Detect which cell encompasses the target text, then output its [X, Y] center coordinate. 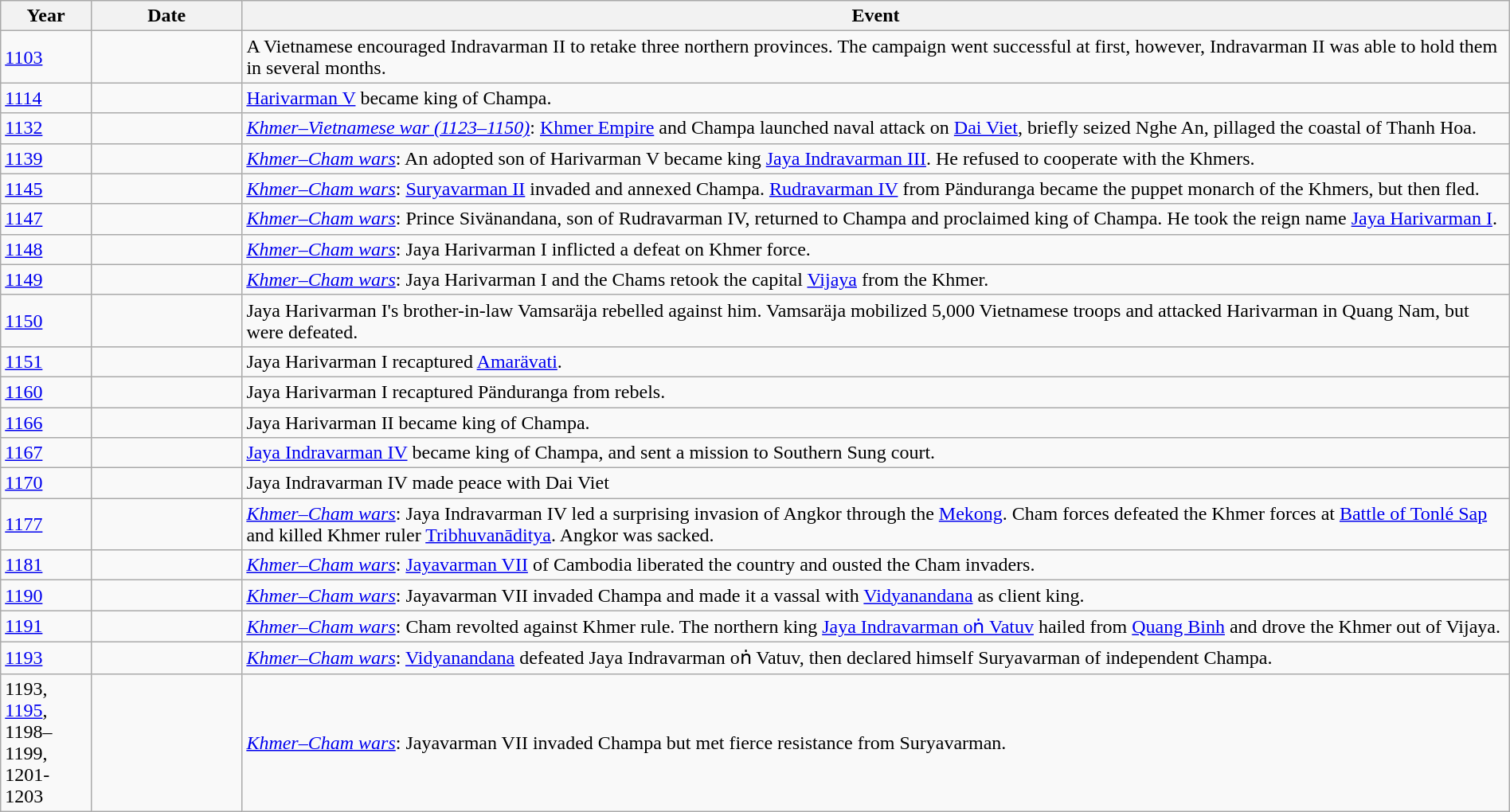
Khmer–Cham wars: An adopted son of Harivarman V became king Jaya Indravarman III. He refused to cooperate with the Khmers. [876, 158]
1132 [46, 128]
Khmer–Cham wars: Jayavarman VII invaded Champa and made it a vassal with Vidyanandana as client king. [876, 595]
Jaya Indravarman IV became king of Champa, and sent a mission to Southern Sung court. [876, 453]
1181 [46, 565]
Event [876, 16]
1151 [46, 361]
Year [46, 16]
Khmer–Cham wars: Jaya Harivarman I and the Chams retook the capital Vijaya from the Khmer. [876, 279]
Date [166, 16]
1150 [46, 320]
Khmer–Cham wars: Jaya Harivarman I inflicted a defeat on Khmer force. [876, 249]
1160 [46, 392]
1167 [46, 453]
Jaya Harivarman I recaptured Amarävati. [876, 361]
1147 [46, 219]
1139 [46, 158]
1193, 1195, 1198–1199, 1201-1203 [46, 742]
1166 [46, 423]
Khmer–Cham wars: Jayavarman VII of Cambodia liberated the country and ousted the Cham invaders. [876, 565]
1114 [46, 98]
Jaya Indravarman IV made peace with Dai Viet [876, 483]
1177 [46, 524]
Jaya Harivarman II became king of Champa. [876, 423]
Jaya Harivarman I recaptured Pänduranga from rebels. [876, 392]
1145 [46, 189]
1170 [46, 483]
1190 [46, 595]
1193 [46, 658]
Khmer–Cham wars: Vidyanandana defeated Jaya Indravarman oṅ Vatuv, then declared himself Suryavarman of independent Champa. [876, 658]
1148 [46, 249]
Harivarman V became king of Champa. [876, 98]
1103 [46, 57]
Khmer–Cham wars: Jayavarman VII invaded Champa but met fierce resistance from Suryavarman. [876, 742]
Khmer–Cham wars: Suryavarman II invaded and annexed Champa. Rudravarman IV from Pänduranga became the puppet monarch of the Khmers, but then fled. [876, 189]
1149 [46, 279]
1191 [46, 627]
